Return the (x, y) coordinate for the center point of the cell that contains the specified text.  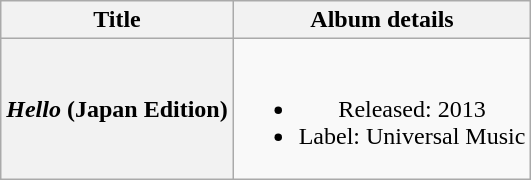
Album details (382, 20)
Released: 2013Label: Universal Music (382, 109)
Hello (Japan Edition) (117, 109)
Title (117, 20)
